Pinpoint the cell where the given text exists, returning its (x, y) midpoint coordinate. 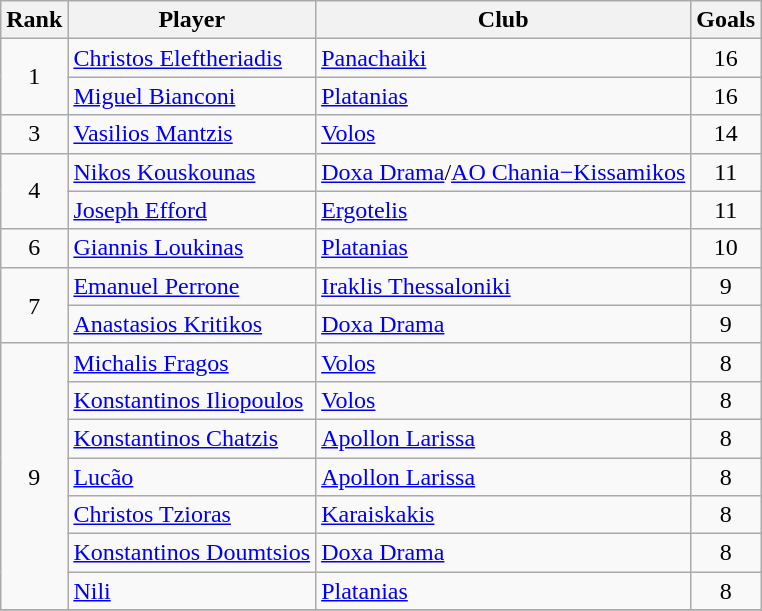
Nili (192, 591)
Michalis Fragos (192, 362)
Emanuel Perrone (192, 286)
3 (34, 134)
Konstantinos Iliopoulos (192, 400)
Anastasios Kritikos (192, 324)
7 (34, 305)
Iraklis Thessaloniki (504, 286)
Joseph Efford (192, 210)
14 (726, 134)
Rank (34, 20)
4 (34, 191)
1 (34, 77)
Nikos Kouskounas (192, 172)
Miguel Bianconi (192, 96)
Vasilios Mantzis (192, 134)
10 (726, 248)
Lucão (192, 477)
Ergotelis (504, 210)
Panachaiki (504, 58)
Giannis Loukinas (192, 248)
Christos Tzioras (192, 515)
Club (504, 20)
Player (192, 20)
Goals (726, 20)
6 (34, 248)
Konstantinos Doumtsios (192, 553)
Christos Eleftheriadis (192, 58)
Konstantinos Chatzis (192, 438)
Doxa Drama/AO Chania−Kissamikos (504, 172)
Karaiskakis (504, 515)
